Provide the (X, Y) coordinate of the cell's center where the given text is located.  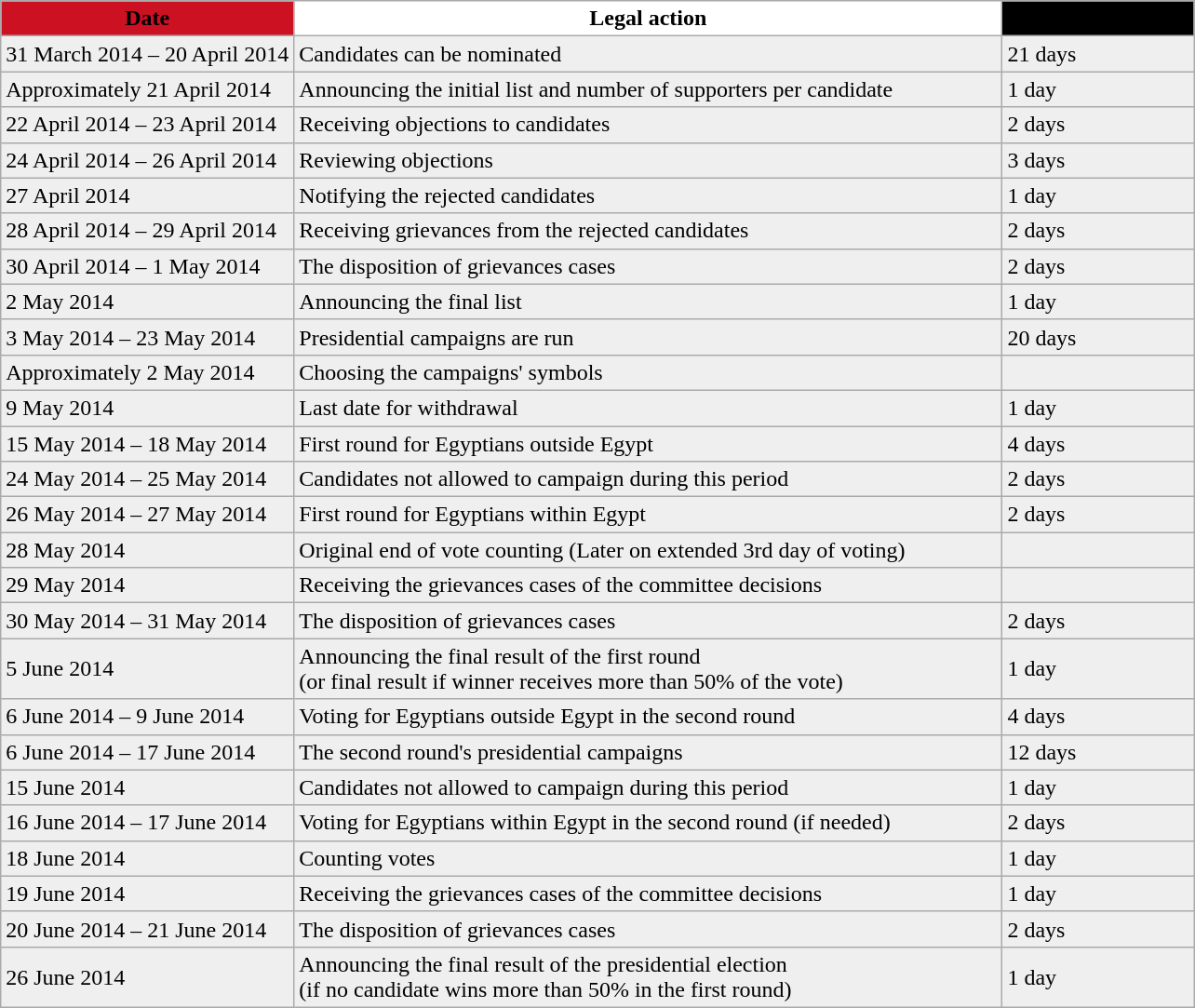
15 May 2014 – 18 May 2014 (147, 444)
Original end of vote counting (Later on extended 3rd day of voting) (648, 550)
3 May 2014 – 23 May 2014 (147, 337)
22 April 2014 – 23 April 2014 (147, 125)
29 May 2014 (147, 585)
Announcing the final result of the presidential election(if no candidate wins more than 50% in the first round) (648, 977)
26 May 2014 – 27 May 2014 (147, 515)
30 May 2014 – 31 May 2014 (147, 621)
Voting for Egyptians outside Egypt in the second round (648, 717)
15 June 2014 (147, 787)
26 June 2014 (147, 977)
20 June 2014 – 21 June 2014 (147, 929)
First round for Egyptians within Egypt (648, 515)
Voting for Egyptians within Egypt in the second round (if needed) (648, 823)
Date (147, 19)
18 June 2014 (147, 858)
31 March 2014 – 20 April 2014 (147, 54)
20 days (1098, 337)
27 April 2014 (147, 195)
24 May 2014 – 25 May 2014 (147, 479)
24 April 2014 – 26 April 2014 (147, 160)
Legal action (648, 19)
3 days (1098, 160)
21 days (1098, 54)
Approximately 2 May 2014 (147, 372)
5 June 2014 (147, 668)
Choosing the campaigns' symbols (648, 372)
Notifying the rejected candidates (648, 195)
Receiving objections to candidates (648, 125)
Receiving grievances from the rejected candidates (648, 231)
Candidates can be nominated (648, 54)
Last date for withdrawal (648, 408)
2 May 2014 (147, 302)
12 days (1098, 752)
Duration (1098, 19)
28 May 2014 (147, 550)
Reviewing objections (648, 160)
Announcing the initial list and number of supporters per candidate (648, 89)
19 June 2014 (147, 894)
First round for Egyptians outside Egypt (648, 444)
28 April 2014 – 29 April 2014 (147, 231)
Announcing the final list (648, 302)
6 June 2014 – 9 June 2014 (147, 717)
Announcing the final result of the first round(or final result if winner receives more than 50% of the vote) (648, 668)
Presidential campaigns are run (648, 337)
Counting votes (648, 858)
16 June 2014 – 17 June 2014 (147, 823)
6 June 2014 – 17 June 2014 (147, 752)
9 May 2014 (147, 408)
The second round's presidential campaigns (648, 752)
30 April 2014 – 1 May 2014 (147, 266)
Approximately 21 April 2014 (147, 89)
